Pinpoint the cell where the given text exists, returning its (X, Y) midpoint coordinate. 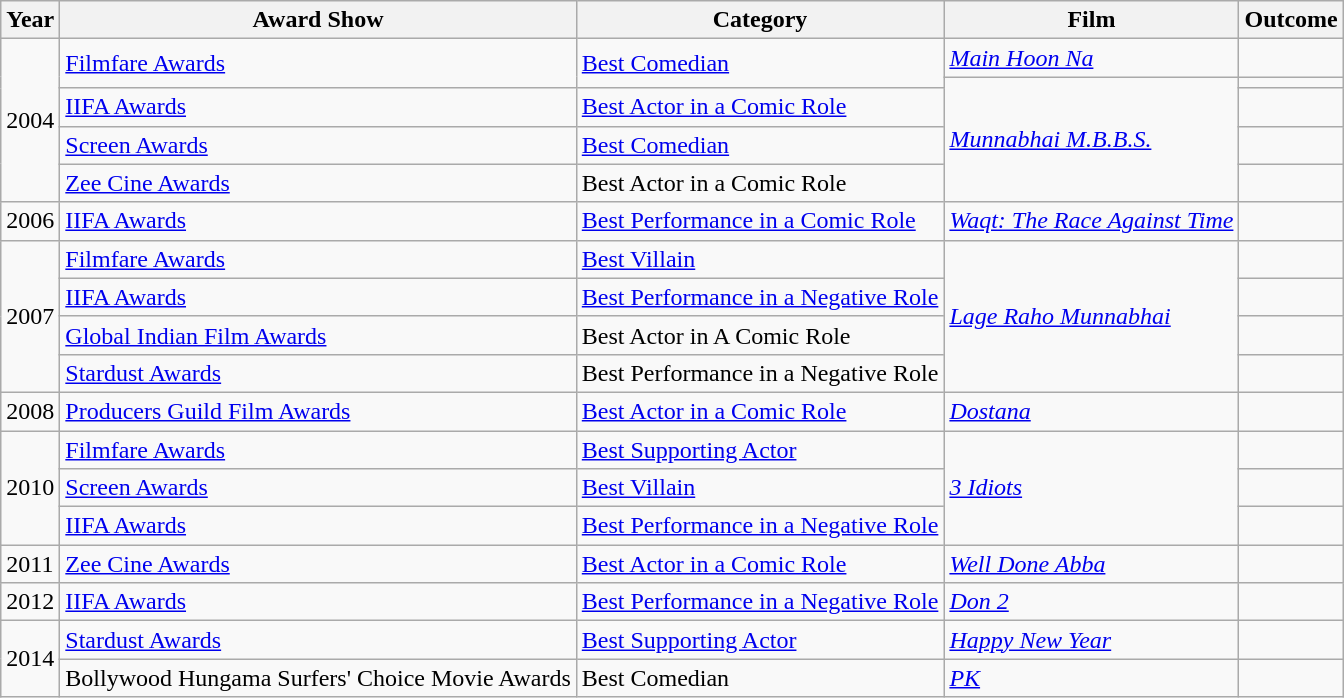
2012 (30, 602)
Category (760, 20)
Outcome (1291, 20)
Don 2 (1092, 602)
Well Done Abba (1092, 564)
Best Performance in a Comic Role (760, 221)
Waqt: The Race Against Time (1092, 221)
Year (30, 20)
2006 (30, 221)
3 Idiots (1092, 487)
2007 (30, 316)
2011 (30, 564)
Bollywood Hungama Surfers' Choice Movie Awards (318, 678)
2010 (30, 487)
Award Show (318, 20)
Global Indian Film Awards (318, 335)
Lage Raho Munnabhai (1092, 316)
PK (1092, 678)
Happy New Year (1092, 640)
2008 (30, 411)
Main Hoon Na (1092, 58)
Dostana (1092, 411)
Producers Guild Film Awards (318, 411)
Best Actor in A Comic Role (760, 335)
Film (1092, 20)
2014 (30, 659)
2004 (30, 120)
Munnabhai M.B.B.S. (1092, 140)
